Extract the (x, y) coordinate from the center of the cell holding the provided text.  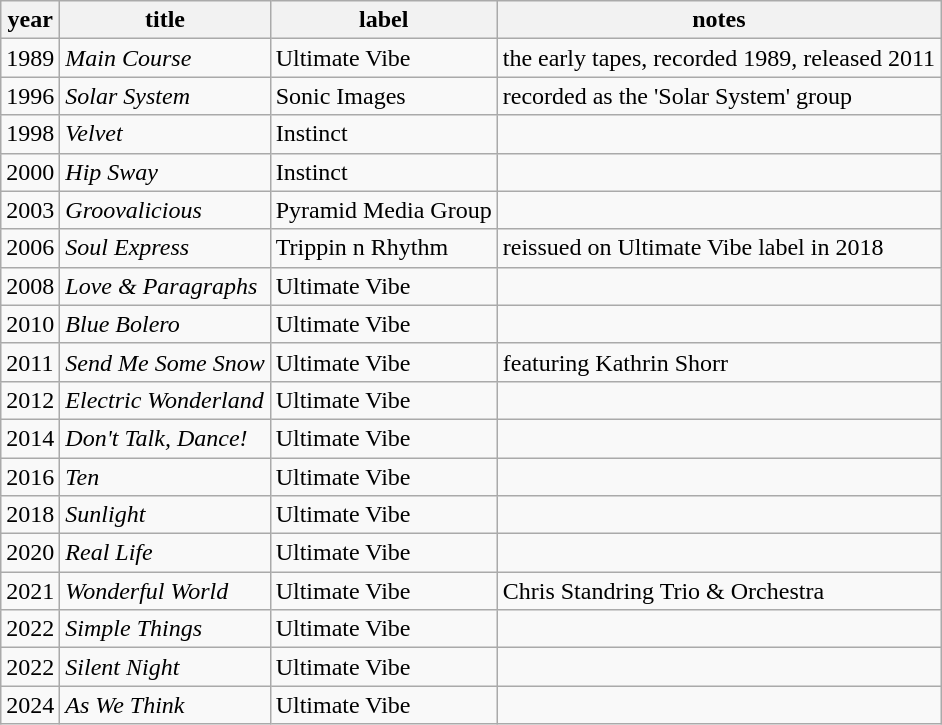
reissued on Ultimate Vibe label in 2018 (718, 248)
Solar System (165, 96)
Soul Express (165, 248)
Pyramid Media Group (384, 210)
Electric Wonderland (165, 400)
Send Me Some Snow (165, 362)
Sonic Images (384, 96)
2024 (30, 705)
Main Course (165, 58)
2010 (30, 324)
Real Life (165, 553)
year (30, 20)
2021 (30, 591)
Ten (165, 477)
Chris Standring Trio & Orchestra (718, 591)
2020 (30, 553)
Velvet (165, 134)
2008 (30, 286)
As We Think (165, 705)
Trippin n Rhythm (384, 248)
the early tapes, recorded 1989, released 2011 (718, 58)
Simple Things (165, 629)
2012 (30, 400)
Hip Sway (165, 172)
2016 (30, 477)
2003 (30, 210)
2006 (30, 248)
Silent Night (165, 667)
notes (718, 20)
label (384, 20)
2000 (30, 172)
1998 (30, 134)
title (165, 20)
Don't Talk, Dance! (165, 438)
Love & Paragraphs (165, 286)
Sunlight (165, 515)
Groovalicious (165, 210)
recorded as the 'Solar System' group (718, 96)
Wonderful World (165, 591)
1989 (30, 58)
2014 (30, 438)
Blue Bolero (165, 324)
1996 (30, 96)
featuring Kathrin Shorr (718, 362)
2011 (30, 362)
2018 (30, 515)
